Provide the [X, Y] coordinate of the cell's center where the given text is located.  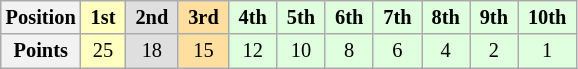
6 [397, 51]
8 [349, 51]
Points [41, 51]
4 [446, 51]
25 [104, 51]
1 [547, 51]
4th [253, 17]
1st [104, 17]
5th [301, 17]
12 [253, 51]
10 [301, 51]
15 [203, 51]
2 [494, 51]
18 [152, 51]
3rd [203, 17]
9th [494, 17]
8th [446, 17]
2nd [152, 17]
7th [397, 17]
10th [547, 17]
Position [41, 17]
6th [349, 17]
